Locate the cell with the specified text and output its (X, Y) center coordinate. 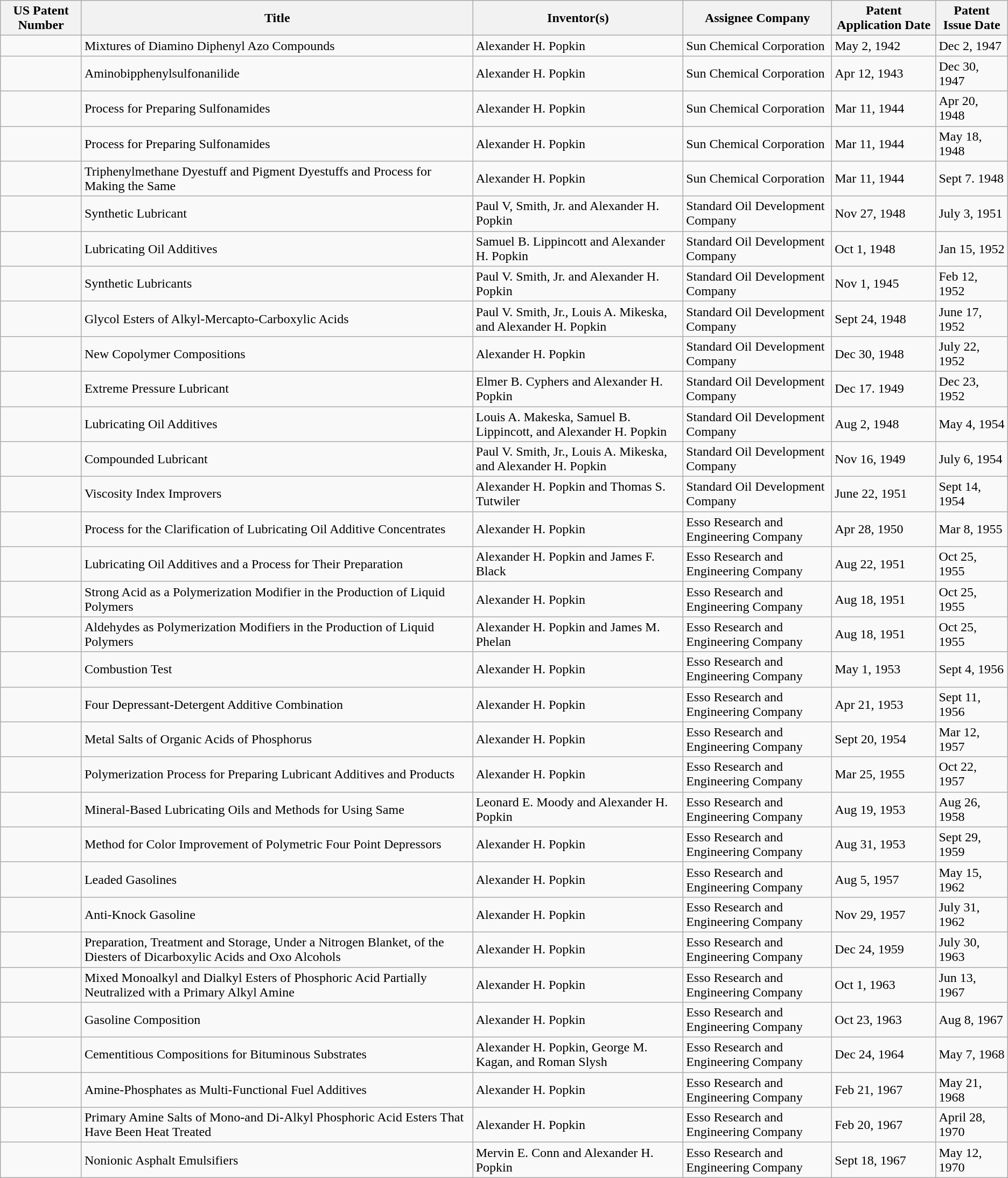
June 17, 1952 (971, 319)
Aug 5, 1957 (884, 879)
Oct 22, 1957 (971, 775)
Jun 13, 1967 (971, 985)
Triphenylmethane Dyestuff and Pigment Dyestuffs and Process for Making the Same (277, 179)
Inventor(s) (578, 18)
Aldehydes as Polymerization Modifiers in the Production of Liquid Polymers (277, 635)
Feb 12, 1952 (971, 283)
Polymerization Process for Preparing Lubricant Additives and Products (277, 775)
Oct 1, 1948 (884, 249)
Sept 7. 1948 (971, 179)
May 12, 1970 (971, 1160)
Amine-Phosphates as Multi-Functional Fuel Additives (277, 1090)
Mineral-Based Lubricating Oils and Methods for Using Same (277, 809)
Compounded Lubricant (277, 459)
Dec 23, 1952 (971, 389)
Nov 1, 1945 (884, 283)
Aug 19, 1953 (884, 809)
Title (277, 18)
Leonard E. Moody and Alexander H. Popkin (578, 809)
Dec 17. 1949 (884, 389)
Aug 31, 1953 (884, 845)
Mar 12, 1957 (971, 739)
Mar 8, 1955 (971, 529)
Metal Salts of Organic Acids of Phosphorus (277, 739)
Samuel B. Lippincott and Alexander H. Popkin (578, 249)
Mervin E. Conn and Alexander H. Popkin (578, 1160)
Leaded Gasolines (277, 879)
Dec 2, 1947 (971, 46)
Anti-Knock Gasoline (277, 915)
Sept 18, 1967 (884, 1160)
Elmer B. Cyphers and Alexander H. Popkin (578, 389)
Nov 16, 1949 (884, 459)
Nonionic Asphalt Emulsifiers (277, 1160)
May 7, 1968 (971, 1055)
Mixtures of Diamino Diphenyl Azo Compounds (277, 46)
Patent Application Date (884, 18)
Feb 20, 1967 (884, 1125)
Synthetic Lubricant (277, 213)
Paul V. Smith, Jr. and Alexander H. Popkin (578, 283)
Dec 24, 1964 (884, 1055)
Oct 23, 1963 (884, 1020)
New Copolymer Compositions (277, 353)
Four Depressant-Detergent Additive Combination (277, 705)
May 15, 1962 (971, 879)
Aug 22, 1951 (884, 564)
Patent Issue Date (971, 18)
Preparation, Treatment and Storage, Under a Nitrogen Blanket, of the Diesters of Dicarboxylic Acids and Oxo Alcohols (277, 949)
April 28, 1970 (971, 1125)
Assignee Company (758, 18)
Aug 2, 1948 (884, 423)
Aug 8, 1967 (971, 1020)
Lubricating Oil Additives and a Process for Their Preparation (277, 564)
Gasoline Composition (277, 1020)
Strong Acid as a Polymerization Modifier in the Production of Liquid Polymers (277, 599)
US Patent Number (41, 18)
July 31, 1962 (971, 915)
Mar 25, 1955 (884, 775)
Cementitious Compositions for Bituminous Substrates (277, 1055)
Alexander H. Popkin and James F. Black (578, 564)
Nov 27, 1948 (884, 213)
Sept 11, 1956 (971, 705)
Apr 20, 1948 (971, 109)
Primary Amine Salts of Mono-and Di-Alkyl Phosphoric Acid Esters That Have Been Heat Treated (277, 1125)
Oct 1, 1963 (884, 985)
Sept 4, 1956 (971, 669)
Apr 21, 1953 (884, 705)
Method for Color Improvement of Polymetric Four Point Depressors (277, 845)
Sept 29, 1959 (971, 845)
Dec 24, 1959 (884, 949)
May 2, 1942 (884, 46)
Dec 30, 1948 (884, 353)
July 30, 1963 (971, 949)
Sept 20, 1954 (884, 739)
Feb 21, 1967 (884, 1090)
Alexander H. Popkin, George M. Kagan, and Roman Slysh (578, 1055)
Sept 14, 1954 (971, 494)
Aug 26, 1958 (971, 809)
Apr 28, 1950 (884, 529)
Nov 29, 1957 (884, 915)
Aminobipphenylsulfonanilide (277, 73)
Apr 12, 1943 (884, 73)
May 21, 1968 (971, 1090)
Jan 15, 1952 (971, 249)
Viscosity Index Improvers (277, 494)
July 22, 1952 (971, 353)
Process for the Clarification of Lubricating Oil Additive Concentrates (277, 529)
Combustion Test (277, 669)
Louis A. Makeska, Samuel B. Lippincott, and Alexander H. Popkin (578, 423)
Glycol Esters of Alkyl-Mercapto-Carboxylic Acids (277, 319)
Alexander H. Popkin and Thomas S. Tutwiler (578, 494)
June 22, 1951 (884, 494)
May 18, 1948 (971, 143)
Dec 30, 1947 (971, 73)
Mixed Monoalkyl and Dialkyl Esters of Phosphoric Acid Partially Neutralized with a Primary Alkyl Amine (277, 985)
Synthetic Lubricants (277, 283)
July 3, 1951 (971, 213)
Extreme Pressure Lubricant (277, 389)
Paul V, Smith, Jr. and Alexander H. Popkin (578, 213)
May 4, 1954 (971, 423)
May 1, 1953 (884, 669)
Alexander H. Popkin and James M. Phelan (578, 635)
Sept 24, 1948 (884, 319)
July 6, 1954 (971, 459)
